Search for the cell housing the specified text and yield its [x, y] center coordinate. 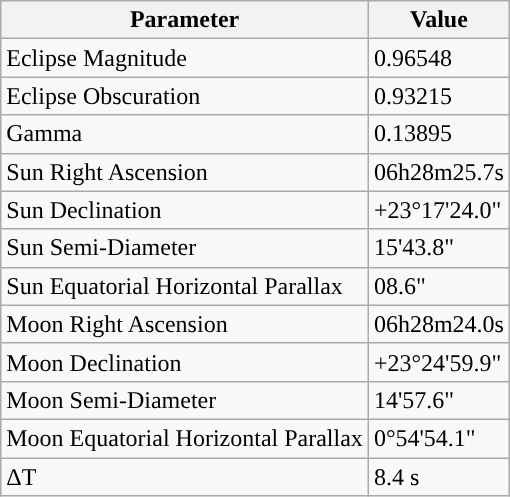
0.13895 [438, 134]
ΔT [185, 477]
Value [438, 20]
Parameter [185, 20]
15'43.8" [438, 248]
Sun Declination [185, 210]
0.93215 [438, 96]
Moon Declination [185, 362]
0.96548 [438, 58]
+23°24'59.9" [438, 362]
Gamma [185, 134]
0°54'54.1" [438, 438]
+23°17'24.0" [438, 210]
Moon Equatorial Horizontal Parallax [185, 438]
Moon Right Ascension [185, 324]
14'57.6" [438, 400]
8.4 s [438, 477]
08.6" [438, 286]
Sun Right Ascension [185, 172]
Eclipse Obscuration [185, 96]
06h28m25.7s [438, 172]
Moon Semi-Diameter [185, 400]
Sun Semi-Diameter [185, 248]
Eclipse Magnitude [185, 58]
06h28m24.0s [438, 324]
Sun Equatorial Horizontal Parallax [185, 286]
